Detect which cell encompasses the target text, then output its [X, Y] center coordinate. 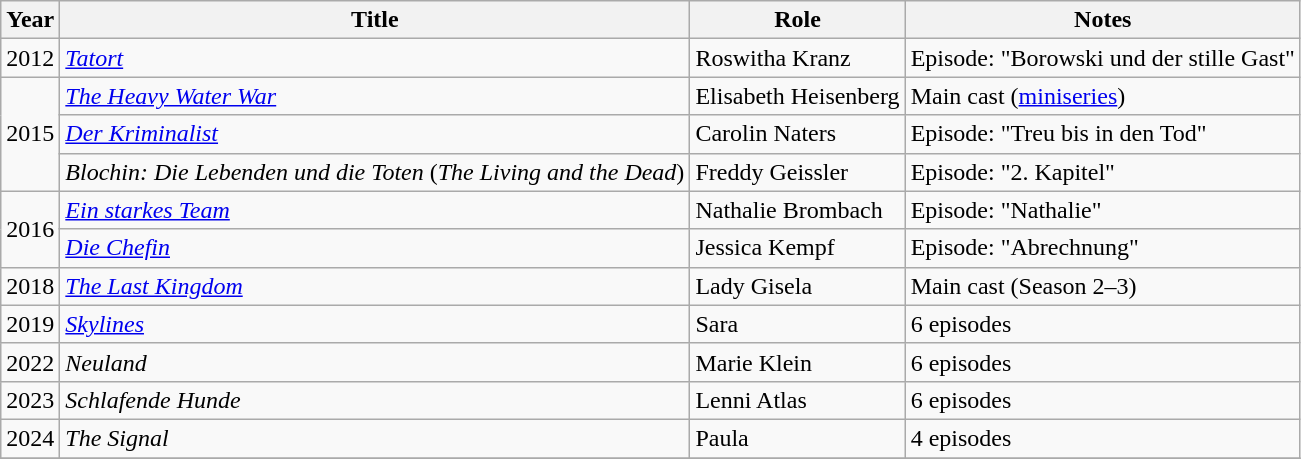
2023 [30, 400]
Ein starkes Team [375, 210]
Episode: "Treu bis in den Tod" [1102, 134]
Carolin Naters [798, 134]
Tatort [375, 58]
Nathalie Brombach [798, 210]
Der Kriminalist [375, 134]
Blochin: Die Lebenden und die Toten (The Living and the Dead) [375, 172]
Sara [798, 324]
Schlafende Hunde [375, 400]
Role [798, 20]
Episode: "Abrechnung" [1102, 248]
2012 [30, 58]
Title [375, 20]
Main cast (Season 2–3) [1102, 286]
Neuland [375, 362]
Skylines [375, 324]
Jessica Kempf [798, 248]
Main cast (miniseries) [1102, 96]
Paula [798, 438]
4 episodes [1102, 438]
2022 [30, 362]
2015 [30, 134]
Year [30, 20]
Marie Klein [798, 362]
2018 [30, 286]
The Last Kingdom [375, 286]
2016 [30, 229]
Lenni Atlas [798, 400]
Roswitha Kranz [798, 58]
Freddy Geissler [798, 172]
Notes [1102, 20]
2024 [30, 438]
Lady Gisela [798, 286]
The Signal [375, 438]
Episode: "Borowski und der stille Gast" [1102, 58]
Elisabeth Heisenberg [798, 96]
Episode: "2. Kapitel" [1102, 172]
Episode: "Nathalie" [1102, 210]
2019 [30, 324]
The Heavy Water War [375, 96]
Die Chefin [375, 248]
